Identify which cell holds the provided text, then report its (x, y) central coordinate. 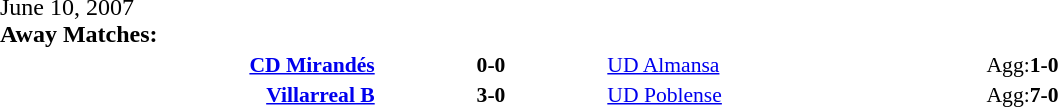
UD Almansa (795, 64)
0-0 (492, 64)
